Determine the [x, y] coordinate at the center of the cell enclosing the given text.  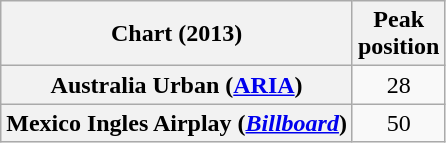
Mexico Ingles Airplay (Billboard) [177, 123]
Australia Urban (ARIA) [177, 85]
Peakposition [398, 34]
50 [398, 123]
Chart (2013) [177, 34]
28 [398, 85]
